Determine the [x, y] coordinate at the center of the cell enclosing the given text.  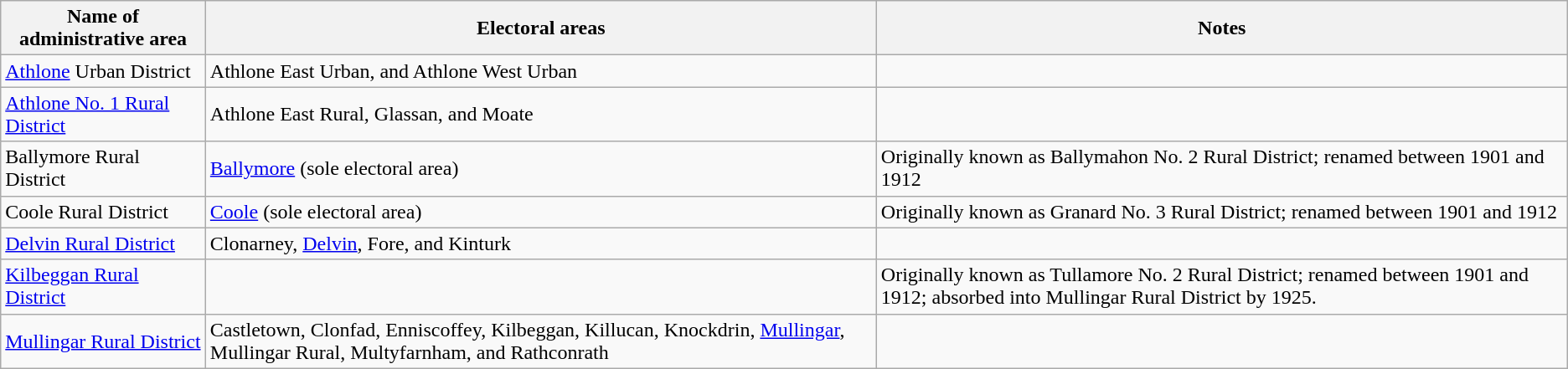
Athlone East Urban, and Athlone West Urban [541, 71]
Originally known as Granard No. 3 Rural District; renamed between 1901 and 1912 [1221, 212]
Originally known as Ballymahon No. 2 Rural District; renamed between 1901 and 1912 [1221, 169]
Originally known as Tullamore No. 2 Rural District; renamed between 1901 and 1912; absorbed into Mullingar Rural District by 1925. [1221, 286]
Athlone No. 1 Rural District [104, 114]
Coole Rural District [104, 212]
Athlone Urban District [104, 71]
Athlone East Rural, Glassan, and Moate [541, 114]
Electoral areas [541, 28]
Delvin Rural District [104, 243]
Kilbeggan Rural District [104, 286]
Castletown, Clonfad, Enniscoffey, Kilbeggan, Killucan, Knockdrin, Mullingar, Mullingar Rural, Multyfarnham, and Rathconrath [541, 341]
Clonarney, Delvin, Fore, and Kinturk [541, 243]
Name of administrative area [104, 28]
Coole (sole electoral area) [541, 212]
Mullingar Rural District [104, 341]
Notes [1221, 28]
Ballymore (sole electoral area) [541, 169]
Ballymore Rural District [104, 169]
